Return the [x, y] coordinate for the center point of the cell that contains the specified text.  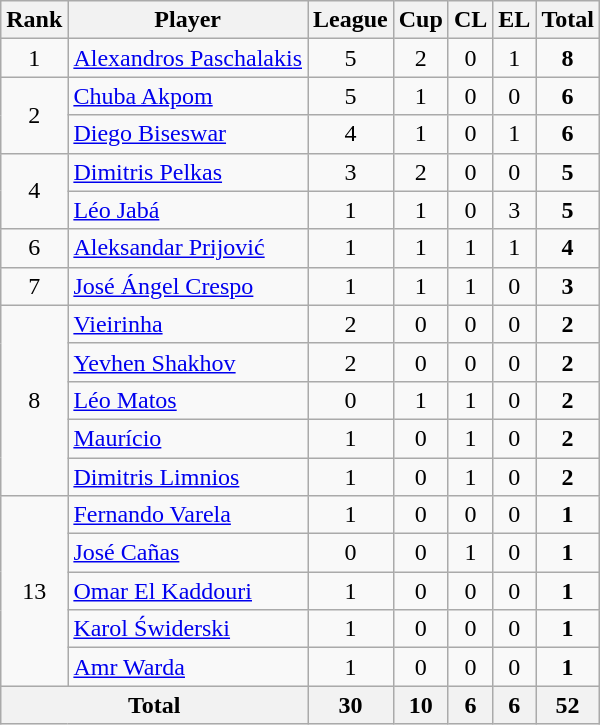
13 [34, 591]
Karol Świderski [188, 629]
30 [351, 705]
Yevhen Shakhov [188, 362]
Dimitris Limnios [188, 477]
José Cañas [188, 553]
Léo Jabá [188, 210]
7 [34, 286]
Player [188, 20]
52 [568, 705]
Cup [420, 20]
Fernando Varela [188, 515]
Léo Matos [188, 400]
10 [420, 705]
Aleksandar Prijović [188, 248]
Vieirinha [188, 324]
EL [514, 20]
Rank [34, 20]
José Ángel Crespo [188, 286]
CL [470, 20]
Maurício [188, 438]
Diego Biseswar [188, 134]
Alexandros Paschalakis [188, 58]
League [351, 20]
Amr Warda [188, 667]
Omar El Kaddouri [188, 591]
Chuba Akpom [188, 96]
Dimitris Pelkas [188, 172]
